Search for the cell housing the specified text and yield its [x, y] center coordinate. 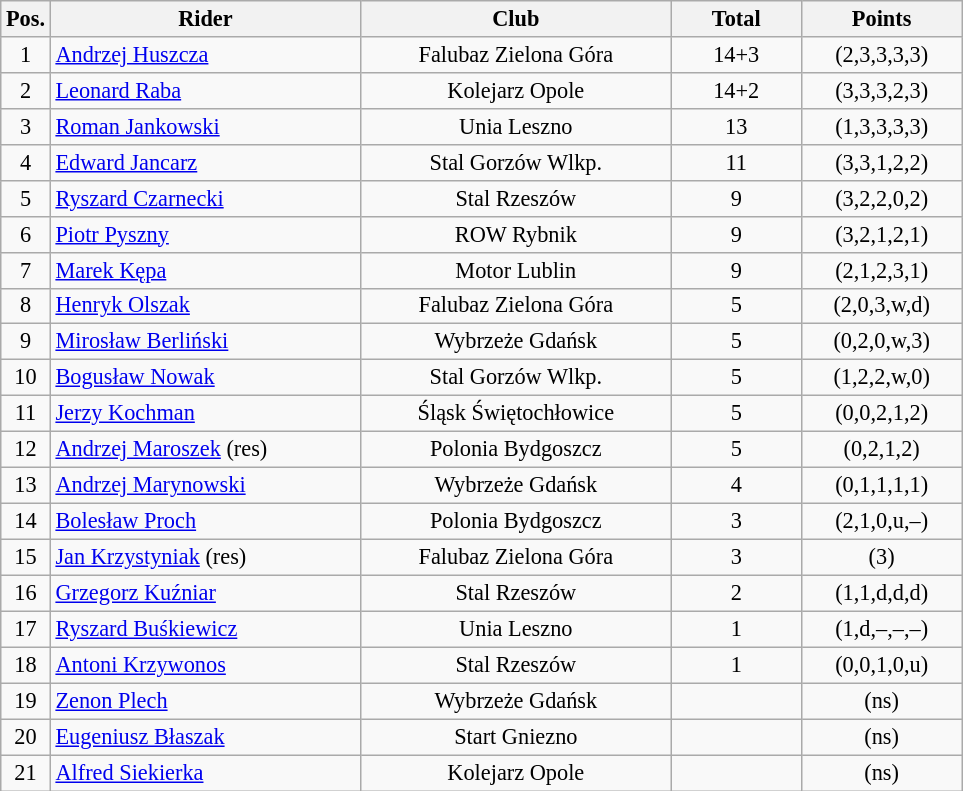
(3,2,1,2,1) [881, 234]
20 [26, 737]
(0,1,1,1,1) [881, 485]
Roman Jankowski [205, 126]
(1,2,2,w,0) [881, 378]
10 [26, 378]
Edward Jancarz [205, 162]
8 [26, 306]
14+3 [736, 55]
6 [26, 234]
(2,3,3,3,3) [881, 55]
(0,0,2,1,2) [881, 414]
Andrzej Maroszek (res) [205, 450]
12 [26, 450]
(0,0,1,0,u) [881, 665]
Eugeniusz Błaszak [205, 737]
21 [26, 773]
(1,3,3,3,3) [881, 126]
(3) [881, 557]
Andrzej Huszcza [205, 55]
(3,3,1,2,2) [881, 162]
17 [26, 629]
Marek Kępa [205, 270]
Total [736, 19]
Antoni Krzywonos [205, 665]
(1,1,d,d,d) [881, 593]
Ryszard Czarnecki [205, 198]
Pos. [26, 19]
(2,1,2,3,1) [881, 270]
Points [881, 19]
ROW Rybnik [516, 234]
Henryk Olszak [205, 306]
7 [26, 270]
(1,d,–,–,–) [881, 629]
Śląsk Świętochłowice [516, 414]
Mirosław Berliński [205, 342]
14+2 [736, 90]
(2,0,3,w,d) [881, 306]
14 [26, 521]
Motor Lublin [516, 270]
Jan Krzystyniak (res) [205, 557]
18 [26, 665]
(3,2,2,0,2) [881, 198]
Start Gniezno [516, 737]
(0,2,1,2) [881, 450]
Zenon Plech [205, 701]
Club [516, 19]
19 [26, 701]
Rider [205, 19]
Ryszard Buśkiewicz [205, 629]
Bogusław Nowak [205, 378]
Piotr Pyszny [205, 234]
16 [26, 593]
Alfred Siekierka [205, 773]
(0,2,0,w,3) [881, 342]
Jerzy Kochman [205, 414]
Bolesław Proch [205, 521]
(3,3,3,2,3) [881, 90]
(2,1,0,u,–) [881, 521]
15 [26, 557]
Andrzej Marynowski [205, 485]
Grzegorz Kuźniar [205, 593]
Leonard Raba [205, 90]
